For the text-containing cell, return its midpoint in (X, Y) coordinate format. 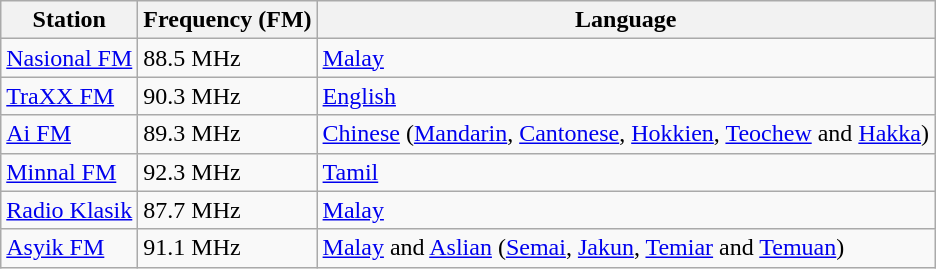
Station (70, 20)
Chinese (Mandarin, Cantonese, Hokkien, Teochew and Hakka) (626, 134)
91.1 MHz (228, 248)
Tamil (626, 172)
Minnal FM (70, 172)
Asyik FM (70, 248)
87.7 MHz (228, 210)
Radio Klasik (70, 210)
92.3 MHz (228, 172)
Ai FM (70, 134)
Nasional FM (70, 58)
Frequency (FM) (228, 20)
Malay and Aslian (Semai, Jakun, Temiar and Temuan) (626, 248)
88.5 MHz (228, 58)
English (626, 96)
89.3 MHz (228, 134)
Language (626, 20)
TraXX FM (70, 96)
90.3 MHz (228, 96)
